For the text-containing cell, return its midpoint in [X, Y] coordinate format. 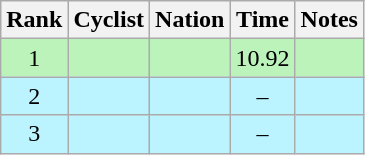
10.92 [262, 58]
3 [34, 134]
1 [34, 58]
2 [34, 96]
Notes [329, 20]
Time [262, 20]
Nation [190, 20]
Rank [34, 20]
Cyclist [109, 20]
